Extract the (X, Y) coordinate from the center of the cell holding the provided text.  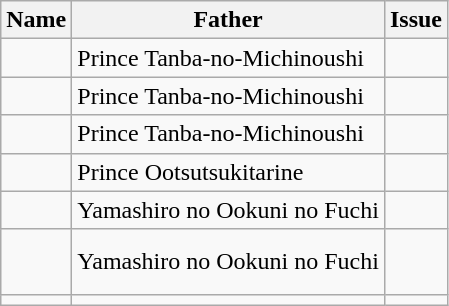
Father (228, 20)
Prince Ootsutsukitarine (228, 172)
Name (36, 20)
Issue (416, 20)
